Scan for the cell matching the given text and deliver its [X, Y] coordinate at center. 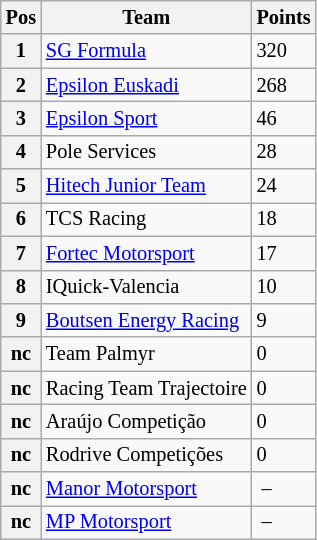
IQuick-Valencia [146, 287]
SG Formula [146, 51]
MP Motorsport [146, 522]
Fortec Motorsport [146, 253]
24 [284, 186]
10 [284, 287]
3 [21, 118]
7 [21, 253]
Points [284, 17]
18 [284, 219]
5 [21, 186]
Epsilon Sport [146, 118]
6 [21, 219]
Epsilon Euskadi [146, 85]
Team [146, 17]
17 [284, 253]
Racing Team Trajectoire [146, 388]
Boutsen Energy Racing [146, 320]
8 [21, 287]
TCS Racing [146, 219]
1 [21, 51]
Pos [21, 17]
Manor Motorsport [146, 489]
4 [21, 152]
320 [284, 51]
Araújo Competição [146, 421]
Pole Services [146, 152]
2 [21, 85]
268 [284, 85]
Rodrive Competições [146, 455]
46 [284, 118]
Hitech Junior Team [146, 186]
28 [284, 152]
Team Palmyr [146, 354]
